Identify which cell holds the provided text, then report its (x, y) central coordinate. 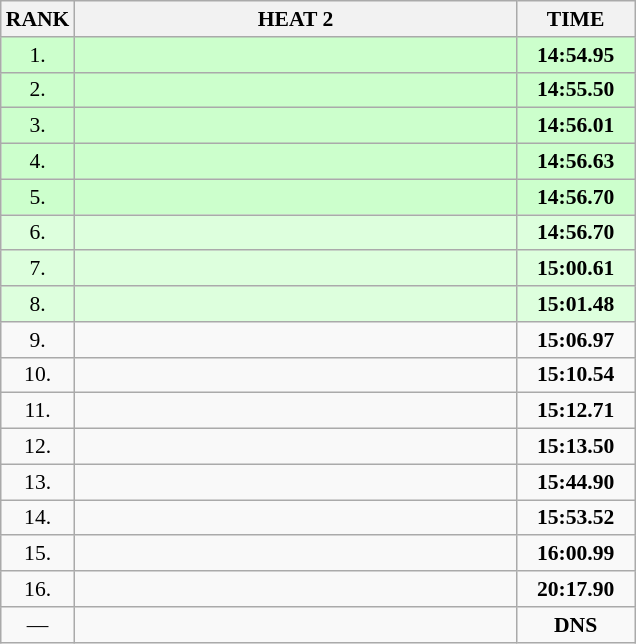
13. (38, 482)
15:44.90 (576, 482)
— (38, 625)
15:00.61 (576, 269)
3. (38, 126)
11. (38, 411)
14:56.01 (576, 126)
HEAT 2 (295, 19)
15:12.71 (576, 411)
15:06.97 (576, 340)
7. (38, 269)
16:00.99 (576, 554)
14:54.95 (576, 55)
DNS (576, 625)
1. (38, 55)
2. (38, 90)
12. (38, 447)
14:55.50 (576, 90)
RANK (38, 19)
TIME (576, 19)
5. (38, 197)
16. (38, 589)
6. (38, 233)
9. (38, 340)
15:53.52 (576, 518)
20:17.90 (576, 589)
15:01.48 (576, 304)
10. (38, 375)
15:13.50 (576, 447)
15:10.54 (576, 375)
4. (38, 162)
15. (38, 554)
14. (38, 518)
8. (38, 304)
14:56.63 (576, 162)
